Provide the [X, Y] coordinate of the cell's center where the given text is located.  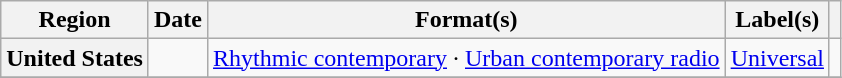
Region [75, 20]
Rhythmic contemporary · Urban contemporary radio [467, 58]
United States [75, 58]
Format(s) [467, 20]
Date [178, 20]
Label(s) [777, 20]
Universal [777, 58]
